Determine the [X, Y] coordinate at the center of the cell enclosing the given text.  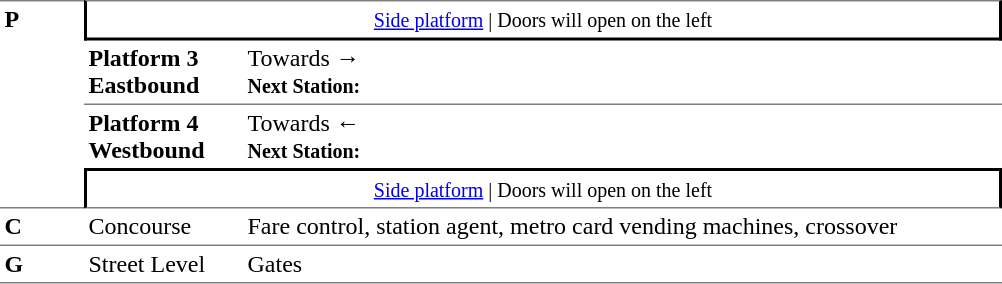
Concourse [164, 226]
Fare control, station agent, metro card vending machines, crossover [622, 226]
Platform 4Westbound [164, 136]
Towards → Next Station: [622, 72]
Platform 3Eastbound [164, 72]
Street Level [164, 264]
G [42, 264]
Gates [622, 264]
P [42, 104]
Towards ← Next Station: [622, 136]
C [42, 226]
